Determine the [x, y] coordinate at the center of the cell enclosing the given text.  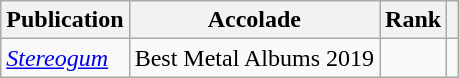
Rank [414, 20]
Stereogum [65, 58]
Accolade [254, 20]
Publication [65, 20]
Best Metal Albums 2019 [254, 58]
